Extract the [X, Y] coordinate from the center of the cell holding the provided text.  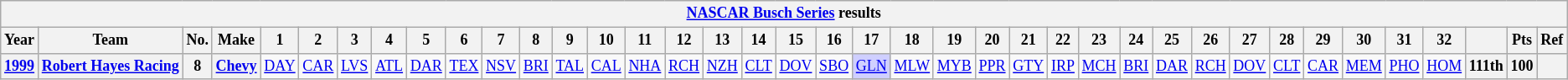
CAL [606, 66]
13 [722, 40]
20 [992, 40]
TAL [570, 66]
25 [1173, 40]
No. [198, 40]
32 [1444, 40]
27 [1250, 40]
MYB [954, 66]
12 [684, 40]
PHO [1404, 66]
HOM [1444, 66]
11 [645, 40]
IRP [1064, 66]
15 [796, 40]
SBO [834, 66]
NASCAR Busch Series results [784, 13]
Robert Hayes Racing [111, 66]
4 [389, 40]
NHA [645, 66]
Make [236, 40]
Ref [1552, 40]
7 [501, 40]
23 [1099, 40]
MEM [1364, 66]
GLN [871, 66]
17 [871, 40]
Chevy [236, 66]
LVS [355, 66]
18 [911, 40]
ATL [389, 66]
26 [1210, 40]
Year [20, 40]
21 [1029, 40]
Team [111, 40]
1999 [20, 66]
NZH [722, 66]
10 [606, 40]
31 [1404, 40]
5 [426, 40]
19 [954, 40]
16 [834, 40]
9 [570, 40]
6 [464, 40]
MLW [911, 66]
100 [1522, 66]
NSV [501, 66]
2 [318, 40]
14 [759, 40]
29 [1323, 40]
22 [1064, 40]
GTY [1029, 66]
Pts [1522, 40]
MCH [1099, 66]
28 [1287, 40]
DAY [280, 66]
24 [1136, 40]
111th [1486, 66]
TEX [464, 66]
1 [280, 40]
3 [355, 40]
PPR [992, 66]
30 [1364, 40]
